Detect which cell encompasses the target text, then output its (X, Y) center coordinate. 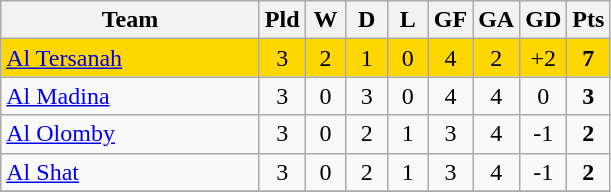
Al Olomby (130, 134)
Pts (588, 20)
GD (544, 20)
GF (450, 20)
GA (496, 20)
Pld (282, 20)
D (366, 20)
Al Madina (130, 96)
L (408, 20)
7 (588, 58)
Al Shat (130, 172)
W (326, 20)
+2 (544, 58)
Al Tersanah (130, 58)
Team (130, 20)
